Identify which cell holds the provided text, then report its [X, Y] central coordinate. 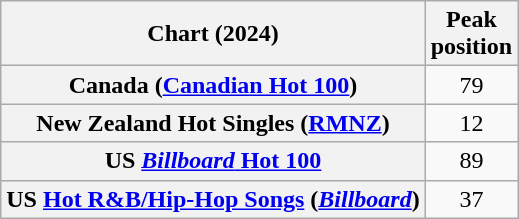
New Zealand Hot Singles (RMNZ) [213, 123]
Canada (Canadian Hot 100) [213, 85]
79 [471, 85]
US Billboard Hot 100 [213, 161]
US Hot R&B/Hip-Hop Songs (Billboard) [213, 199]
Chart (2024) [213, 34]
12 [471, 123]
89 [471, 161]
Peakposition [471, 34]
37 [471, 199]
